Locate the cell with the specified text and output its [X, Y] center coordinate. 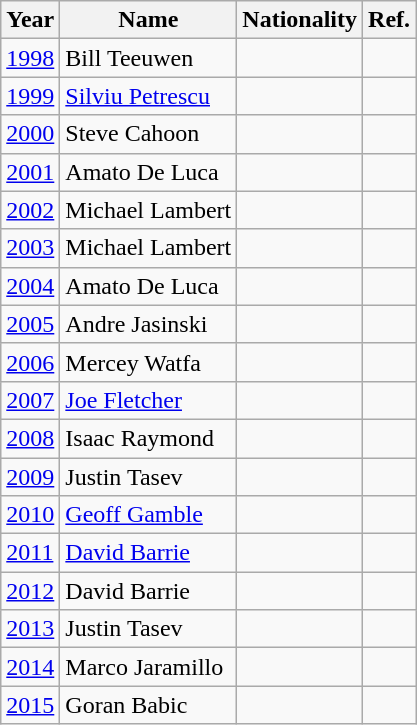
2002 [30, 210]
Bill Teeuwen [148, 58]
2003 [30, 248]
1999 [30, 96]
2007 [30, 400]
2010 [30, 515]
2001 [30, 172]
Silviu Petrescu [148, 96]
Marco Jaramillo [148, 667]
Steve Cahoon [148, 134]
2014 [30, 667]
Nationality [300, 20]
2015 [30, 705]
Name [148, 20]
Joe Fletcher [148, 400]
2013 [30, 629]
Year [30, 20]
2005 [30, 324]
Geoff Gamble [148, 515]
2008 [30, 438]
Goran Babic [148, 705]
1998 [30, 58]
Mercey Watfa [148, 362]
2012 [30, 591]
2011 [30, 553]
Andre Jasinski [148, 324]
2004 [30, 286]
2009 [30, 477]
Isaac Raymond [148, 438]
2000 [30, 134]
2006 [30, 362]
Ref. [390, 20]
